Scan for the cell matching the given text and deliver its (x, y) coordinate at center. 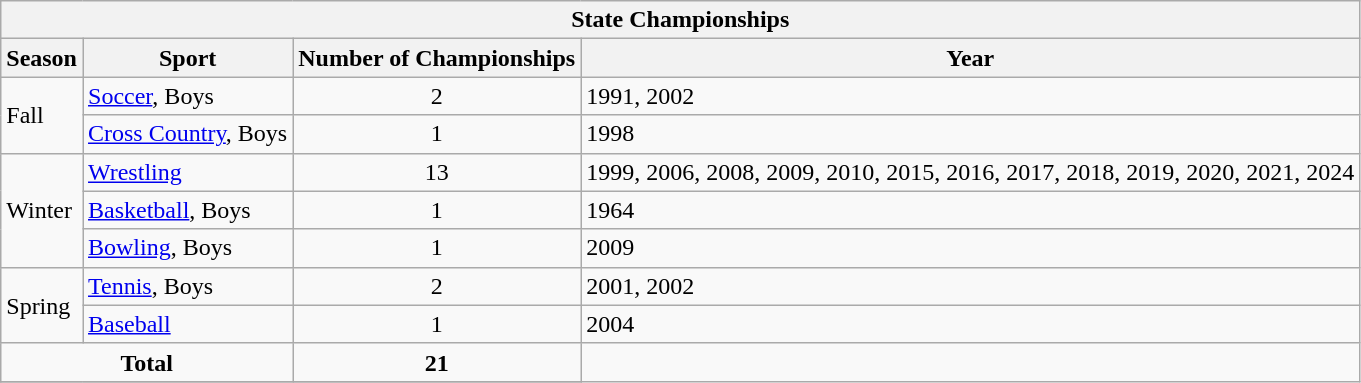
Basketball, Boys (187, 210)
Fall (42, 115)
Soccer, Boys (187, 96)
Wrestling (187, 172)
21 (437, 362)
Year (970, 58)
1999, 2006, 2008, 2009, 2010, 2015, 2016, 2017, 2018, 2019, 2020, 2021, 2024 (970, 172)
Season (42, 58)
Total (147, 362)
13 (437, 172)
2009 (970, 248)
1991, 2002 (970, 96)
2004 (970, 324)
1964 (970, 210)
Sport (187, 58)
Cross Country, Boys (187, 134)
Baseball (187, 324)
Spring (42, 305)
Number of Championships (437, 58)
Bowling, Boys (187, 248)
Winter (42, 210)
Tennis, Boys (187, 286)
2001, 2002 (970, 286)
State Championships (680, 20)
1998 (970, 134)
